Identify which cell holds the provided text, then report its (x, y) central coordinate. 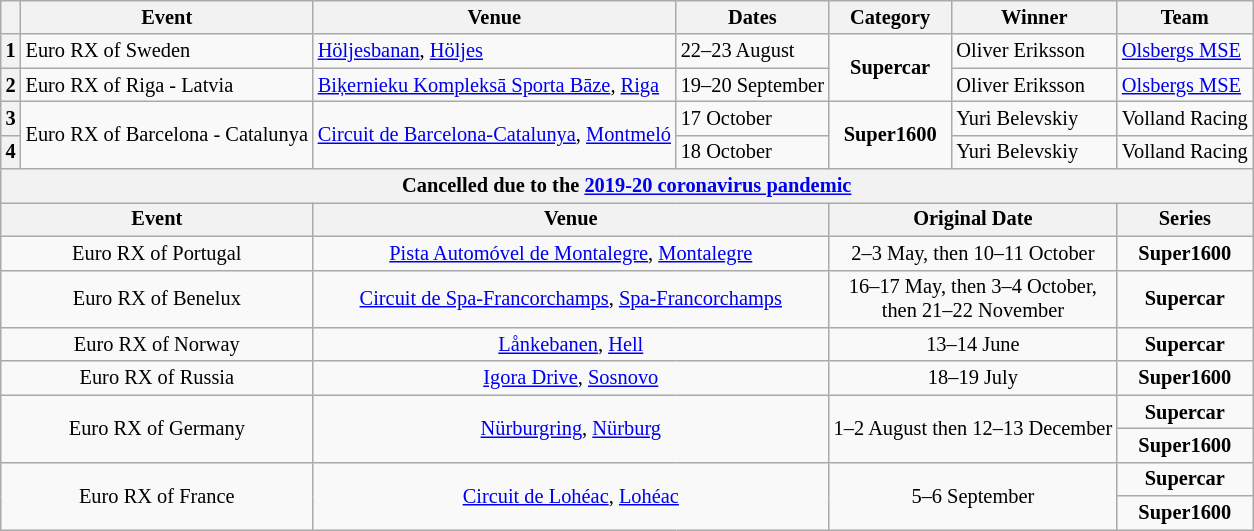
1–2 August then 12–13 December (973, 428)
Dates (752, 17)
Circuit de Spa-Francorchamps, Spa-Francorchamps (571, 299)
Cancelled due to the 2019-20 coronavirus pandemic (627, 186)
Pista Automóvel de Montalegre, Montalegre (571, 253)
Euro RX of Barcelona - Catalunya (167, 134)
1 (11, 51)
Series (1185, 219)
Euro RX of France (157, 496)
Category (890, 17)
3 (11, 118)
Team (1185, 17)
Euro RX of Germany (157, 428)
5–6 September (973, 496)
2–3 May, then 10–11 October (973, 253)
Circuit de Lohéac, Lohéac (571, 496)
18 October (752, 152)
Nürburgring, Nürburg (571, 428)
Euro RX of Benelux (157, 299)
Igora Drive, Sosnovo (571, 378)
Euro RX of Norway (157, 344)
Lånkebanen, Hell (571, 344)
Euro RX of Riga - Latvia (167, 85)
13–14 June (973, 344)
17 October (752, 118)
2 (11, 85)
19–20 September (752, 85)
Euro RX of Russia (157, 378)
Winner (1035, 17)
22–23 August (752, 51)
4 (11, 152)
Euro RX of Sweden (167, 51)
Circuit de Barcelona-Catalunya, Montmeló (494, 134)
Höljesbanan, Höljes (494, 51)
Euro RX of Portugal (157, 253)
16–17 May, then 3–4 October,then 21–22 November (973, 299)
Original Date (973, 219)
Biķernieku Kompleksā Sporta Bāze, Riga (494, 85)
18–19 July (973, 378)
